Detect which cell encompasses the target text, then output its [X, Y] center coordinate. 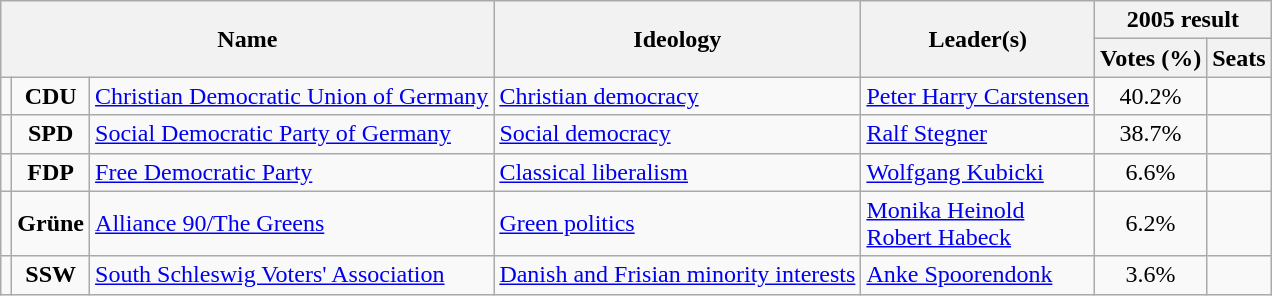
Christian Democratic Union of Germany [292, 96]
SPD [51, 134]
Anke Spoorendonk [978, 275]
Ideology [678, 39]
South Schleswig Voters' Association [292, 275]
CDU [51, 96]
Name [248, 39]
Danish and Frisian minority interests [678, 275]
Seats [1239, 58]
Wolfgang Kubicki [978, 172]
Green politics [678, 224]
38.7% [1151, 134]
Classical liberalism [678, 172]
Votes (%) [1151, 58]
Ralf Stegner [978, 134]
Grüne [51, 224]
6.6% [1151, 172]
3.6% [1151, 275]
Leader(s) [978, 39]
Social democracy [678, 134]
Alliance 90/The Greens [292, 224]
FDP [51, 172]
40.2% [1151, 96]
SSW [51, 275]
6.2% [1151, 224]
Christian democracy [678, 96]
Social Democratic Party of Germany [292, 134]
2005 result [1184, 20]
Free Democratic Party [292, 172]
Peter Harry Carstensen [978, 96]
Monika HeinoldRobert Habeck [978, 224]
